Search for the cell housing the specified text and yield its (x, y) center coordinate. 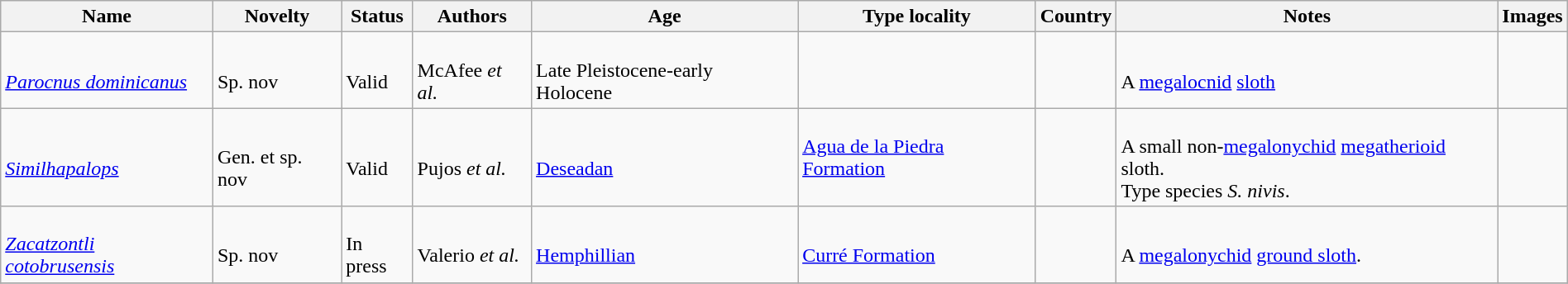
Notes (1307, 17)
Type locality (917, 17)
Novelty (276, 17)
Hemphillian (665, 244)
Late Pleistocene-early Holocene (665, 70)
Name (108, 17)
McAfee et al. (471, 70)
Country (1076, 17)
A megalocnid sloth (1307, 70)
Curré Formation (917, 244)
Valerio et al. (471, 244)
Parocnus dominicanus (108, 70)
Agua de la Piedra Formation (917, 157)
Gen. et sp. nov (276, 157)
A megalonychid ground sloth. (1307, 244)
A small non-megalonychid megatherioid sloth. Type species S. nivis. (1307, 157)
Age (665, 17)
Pujos et al. (471, 157)
Deseadan (665, 157)
Status (377, 17)
Authors (471, 17)
Zacatzontli cotobrusensis (108, 244)
In press (377, 244)
Images (1532, 17)
Similhapalops (108, 157)
